Extract the (X, Y) coordinate from the center of the cell holding the provided text.  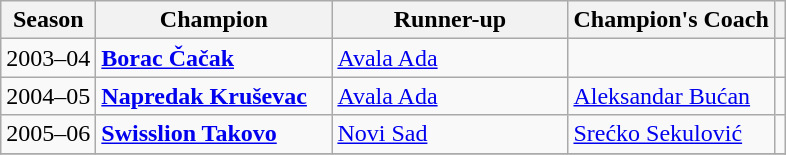
Champion (214, 20)
2004–05 (48, 96)
Napredak Kruševac (214, 96)
2005–06 (48, 134)
Champion's Coach (671, 20)
Season (48, 20)
Srećko Sekulović (671, 134)
Aleksandar Bućan (671, 96)
Swisslion Takovo (214, 134)
Novi Sad (450, 134)
Borac Čačak (214, 58)
2003–04 (48, 58)
Runner-up (450, 20)
